Capture the cell that displays the provided text and extract its [X, Y] central coordinate. 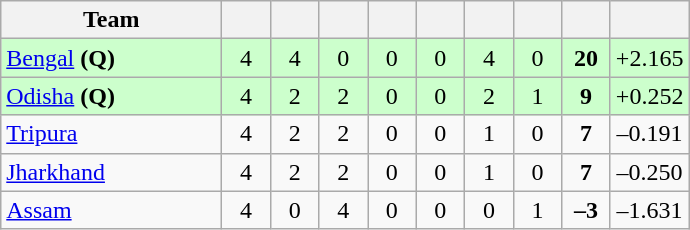
Tripura [112, 134]
Jharkhand [112, 172]
9 [586, 96]
Odisha (Q) [112, 96]
–3 [586, 210]
Assam [112, 210]
+2.165 [650, 58]
–0.191 [650, 134]
–1.631 [650, 210]
+0.252 [650, 96]
20 [586, 58]
Bengal (Q) [112, 58]
–0.250 [650, 172]
Team [112, 20]
